Identify which cell holds the provided text, then report its (X, Y) central coordinate. 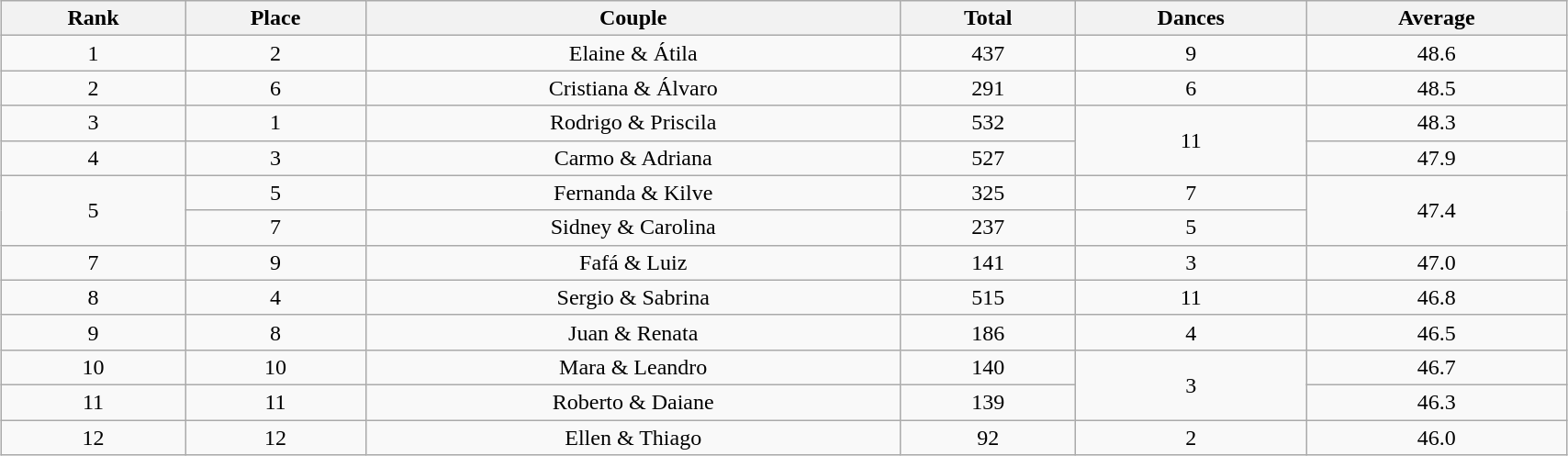
48.6 (1436, 53)
186 (988, 332)
Fafá & Luiz (633, 262)
46.8 (1436, 297)
47.9 (1436, 158)
Place (275, 18)
Rodrigo & Priscila (633, 123)
140 (988, 367)
46.5 (1436, 332)
Ellen & Thiago (633, 438)
291 (988, 88)
Sergio & Sabrina (633, 297)
Dances (1191, 18)
47.0 (1436, 262)
46.0 (1436, 438)
437 (988, 53)
527 (988, 158)
532 (988, 123)
Mara & Leandro (633, 367)
46.7 (1436, 367)
Total (988, 18)
141 (988, 262)
Rank (94, 18)
Carmo & Adriana (633, 158)
Sidney & Carolina (633, 228)
515 (988, 297)
Cristiana & Álvaro (633, 88)
139 (988, 402)
47.4 (1436, 210)
Average (1436, 18)
Elaine & Átila (633, 53)
237 (988, 228)
Fernanda & Kilve (633, 193)
Roberto & Daiane (633, 402)
Juan & Renata (633, 332)
Couple (633, 18)
48.3 (1436, 123)
92 (988, 438)
46.3 (1436, 402)
48.5 (1436, 88)
325 (988, 193)
